From the cell containing the given text, extract its center point as [x, y] coordinate. 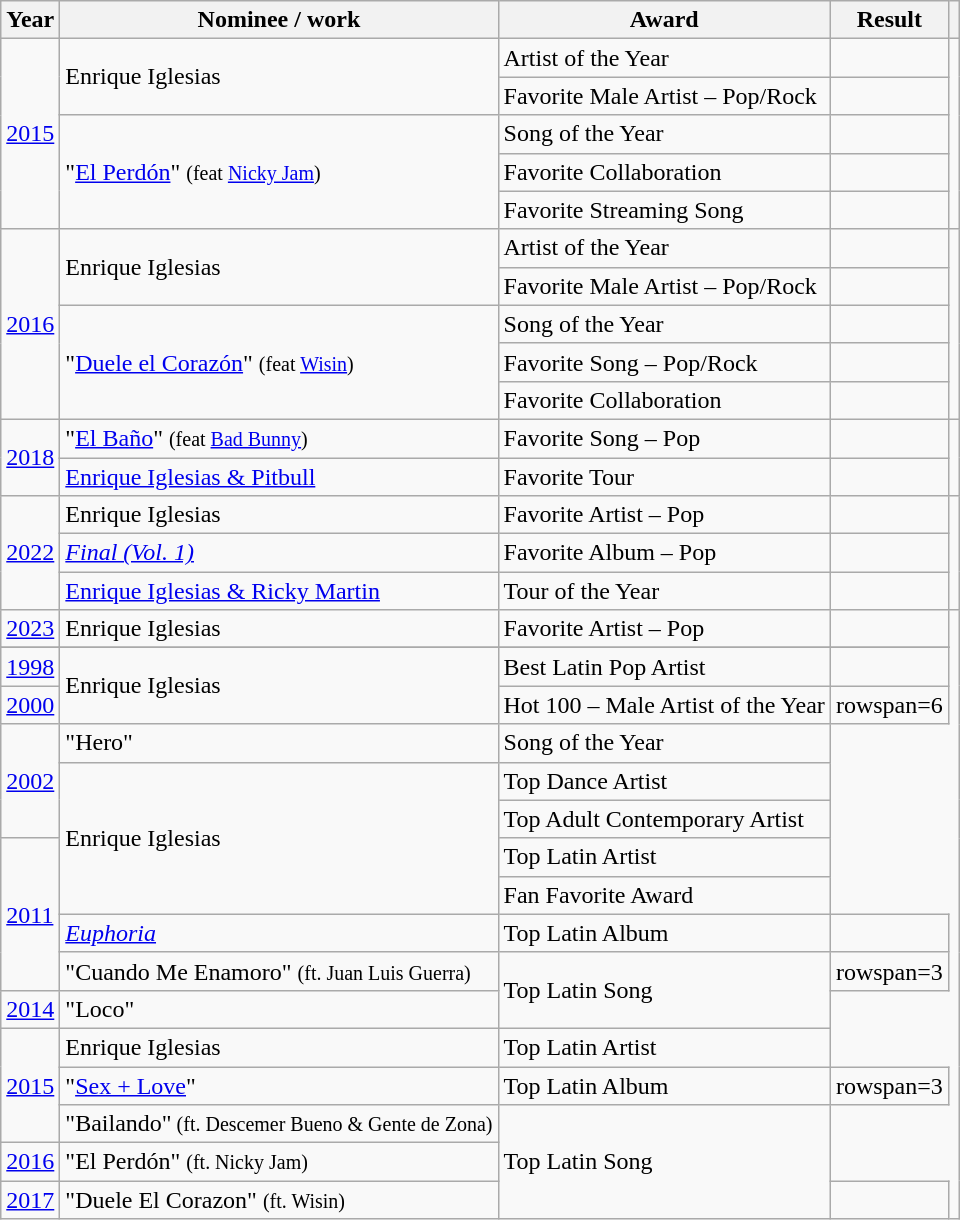
2022 [30, 553]
Enrique Iglesias & Pitbull [279, 477]
Euphoria [279, 933]
"El Perdón" (ft. Nicky Jam) [279, 1162]
1998 [30, 667]
2018 [30, 457]
"El Perdón" (feat Nicky Jam) [279, 172]
Award [664, 20]
"Cuando Me Enamoro" (ft. Juan Luis Guerra) [279, 971]
Favorite Song – Pop/Rock [664, 362]
rowspan=6 [889, 705]
Tour of the Year [664, 591]
"Duele El Corazon" (ft. Wisin) [279, 1200]
Favorite Album – Pop [664, 553]
2017 [30, 1200]
Favorite Streaming Song [664, 210]
Top Adult Contemporary Artist [664, 819]
Best Latin Pop Artist [664, 667]
Top Dance Artist [664, 781]
"Duele el Corazón" (feat Wisin) [279, 362]
"Bailando" (ft. Descemer Bueno & Gente de Zona) [279, 1124]
2023 [30, 629]
2011 [30, 914]
"Hero" [279, 743]
"Loco" [279, 1009]
Fan Favorite Award [664, 895]
"El Baño" (feat Bad Bunny) [279, 438]
Favorite Tour [664, 477]
2000 [30, 705]
Hot 100 – Male Artist of the Year [664, 705]
Result [889, 20]
2014 [30, 1009]
Nominee / work [279, 20]
Favorite Song – Pop [664, 438]
Year [30, 20]
"Sex + Love" [279, 1085]
Enrique Iglesias & Ricky Martin [279, 591]
Final (Vol. 1) [279, 553]
2002 [30, 781]
